Return the [x, y] coordinate for the center point of the cell that contains the specified text.  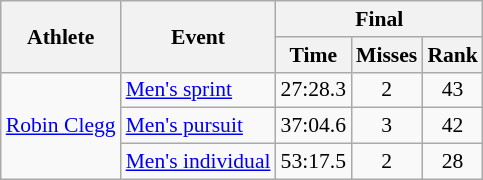
3 [386, 126]
27:28.3 [314, 90]
37:04.6 [314, 126]
Event [198, 36]
Robin Clegg [61, 126]
Final [380, 19]
42 [452, 126]
Athlete [61, 36]
43 [452, 90]
Men's individual [198, 162]
Time [314, 55]
Misses [386, 55]
Men's sprint [198, 90]
Rank [452, 55]
53:17.5 [314, 162]
28 [452, 162]
Men's pursuit [198, 126]
